Find where the given text appears and provide that cell's center as [X, Y] coordinate. 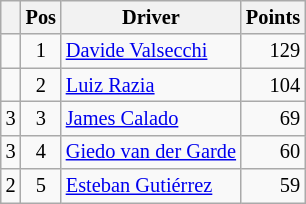
59 [273, 186]
Esteban Gutiérrez [151, 186]
129 [273, 51]
Pos [41, 17]
Davide Valsecchi [151, 51]
1 [41, 51]
Giedo van der Garde [151, 152]
Luiz Razia [151, 85]
James Calado [151, 118]
69 [273, 118]
60 [273, 152]
4 [41, 152]
104 [273, 85]
Driver [151, 17]
Points [273, 17]
5 [41, 186]
